Return (x, y) of the center of cell containing provided text 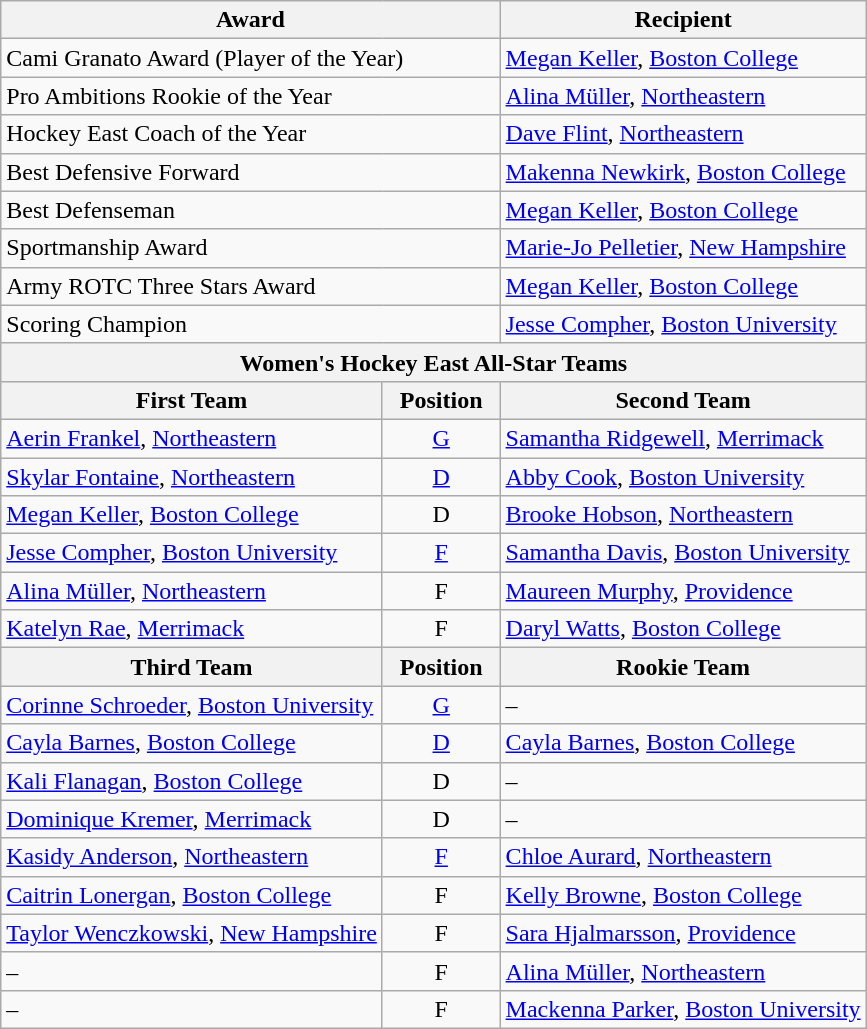
Kasidy Anderson, Northeastern (192, 857)
Maureen Murphy, Providence (683, 591)
Taylor Wenczkowski, New Hampshire (192, 933)
Skylar Fontaine, Northeastern (192, 477)
Corinne Schroeder, Boston University (192, 705)
Abby Cook, Boston University (683, 477)
Samantha Davis, Boston University (683, 553)
Army ROTC Three Stars Award (250, 286)
Cami Granato Award (Player of the Year) (250, 58)
Award (250, 20)
Rookie Team (683, 667)
Samantha Ridgewell, Merrimack (683, 438)
Katelyn Rae, Merrimack (192, 629)
Kali Flanagan, Boston College (192, 781)
Makenna Newkirk, Boston College (683, 172)
Second Team (683, 400)
Sara Hjalmarsson, Providence (683, 933)
Aerin Frankel, Northeastern (192, 438)
Recipient (683, 20)
Kelly Browne, Boston College (683, 895)
Third Team (192, 667)
Mackenna Parker, Boston University (683, 1009)
Scoring Champion (250, 324)
Dave Flint, Northeastern (683, 134)
Marie-Jo Pelletier, New Hampshire (683, 248)
Daryl Watts, Boston College (683, 629)
Hockey East Coach of the Year (250, 134)
First Team (192, 400)
Dominique Kremer, Merrimack (192, 819)
Chloe Aurard, Northeastern (683, 857)
Pro Ambitions Rookie of the Year (250, 96)
Best Defenseman (250, 210)
Caitrin Lonergan, Boston College (192, 895)
Women's Hockey East All-Star Teams (434, 362)
Brooke Hobson, Northeastern (683, 515)
Best Defensive Forward (250, 172)
Sportmanship Award (250, 248)
